Detect which cell encompasses the target text, then output its [X, Y] center coordinate. 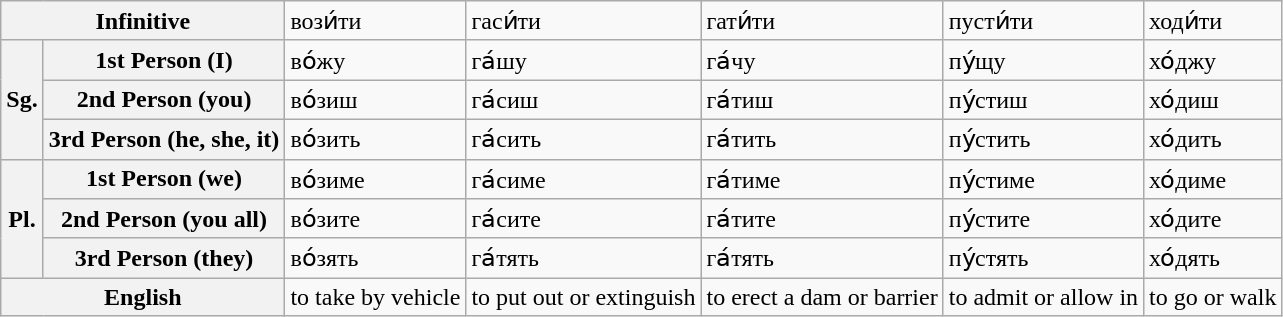
ходи́ти [1213, 21]
2nd Person (you all) [164, 219]
to put out or extinguish [584, 297]
пу́стите [1043, 219]
2nd Person (you) [164, 100]
хо́дять [1213, 258]
во́зите [376, 219]
вози́ти [376, 21]
во́жу [376, 60]
1st Person (I) [164, 60]
гаси́ти [584, 21]
пу́щу [1043, 60]
to erect a dam or barrier [822, 297]
гати́ти [822, 21]
га́сиш [584, 100]
во́зиме [376, 179]
га́тиш [822, 100]
га́симе [584, 179]
Pl. [22, 218]
Infinitive [143, 21]
га́тиме [822, 179]
1st Person (we) [164, 179]
пусти́ти [1043, 21]
га́сите [584, 219]
пу́стиме [1043, 179]
га́чу [822, 60]
хо́джу [1213, 60]
to take by vehicle [376, 297]
га́тить [822, 139]
во́зиш [376, 100]
хо́дить [1213, 139]
3rd Person (he, she, it) [164, 139]
to go or walk [1213, 297]
to admit or allow in [1043, 297]
пу́стить [1043, 139]
га́тите [822, 219]
3rd Person (they) [164, 258]
во́зить [376, 139]
пу́стиш [1043, 100]
English [143, 297]
во́зять [376, 258]
Sg. [22, 100]
га́шу [584, 60]
га́сить [584, 139]
хо́дите [1213, 219]
хо́диме [1213, 179]
хо́диш [1213, 100]
пу́стять [1043, 258]
